Identify which cell holds the provided text, then report its (X, Y) central coordinate. 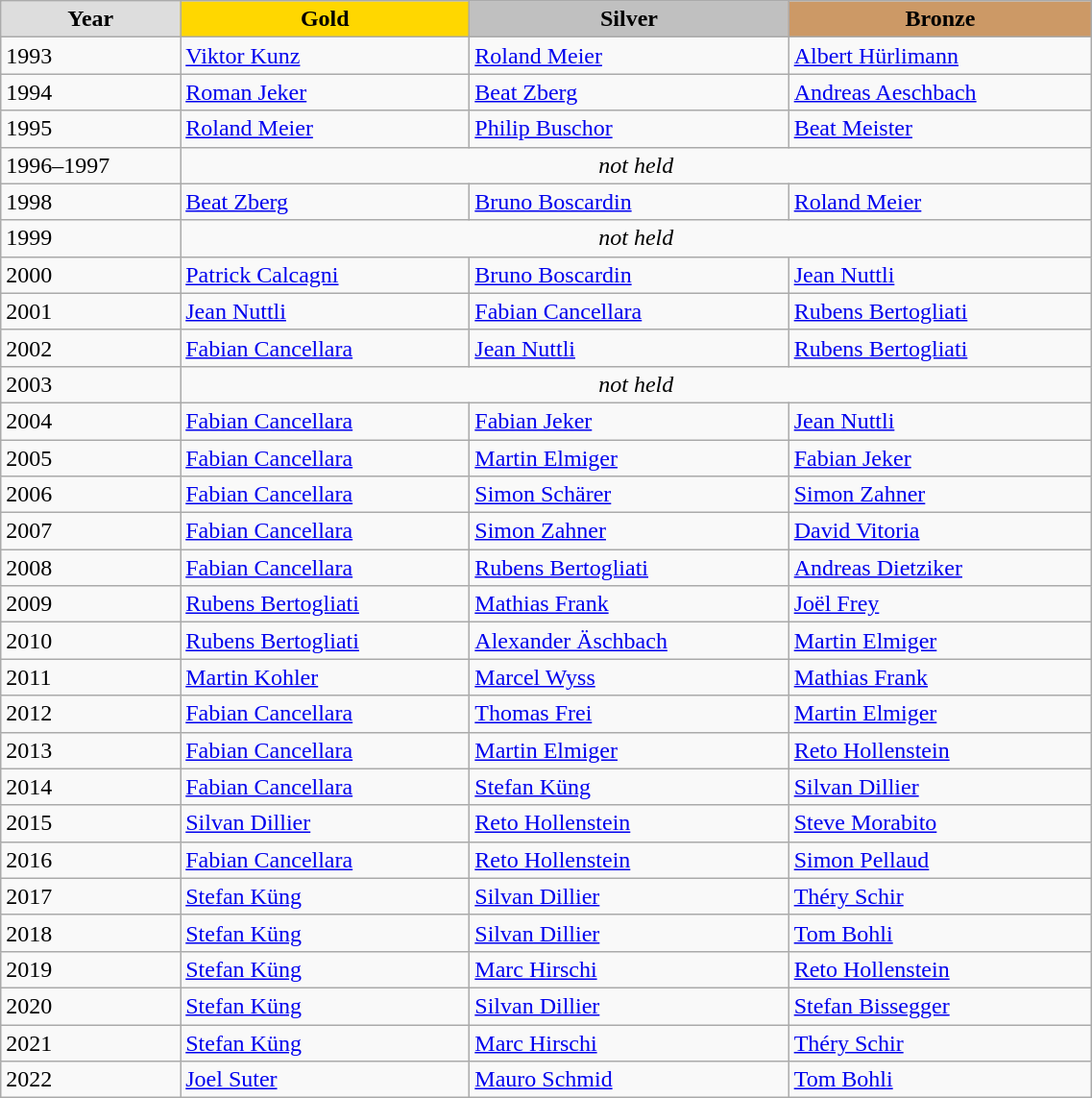
2015 (90, 823)
Year (90, 19)
Silver (629, 19)
Patrick Calcagni (325, 275)
1995 (90, 129)
Joel Suter (325, 1080)
2012 (90, 714)
2020 (90, 1006)
2009 (90, 604)
2016 (90, 860)
2000 (90, 275)
2003 (90, 384)
2005 (90, 458)
2013 (90, 750)
2002 (90, 348)
Steve Morabito (940, 823)
Philip Buschor (629, 129)
2008 (90, 568)
Beat Meister (940, 129)
2017 (90, 896)
2006 (90, 495)
Alexander Äschbach (629, 641)
Joël Frey (940, 604)
Simon Schärer (629, 495)
2010 (90, 641)
1994 (90, 92)
2022 (90, 1080)
1999 (90, 238)
Bronze (940, 19)
1993 (90, 56)
1996–1997 (90, 165)
2014 (90, 787)
2004 (90, 421)
Simon Pellaud (940, 860)
2021 (90, 1042)
2011 (90, 677)
Roman Jeker (325, 92)
Andreas Aeschbach (940, 92)
Stefan Bissegger (940, 1006)
David Vitoria (940, 531)
Martin Kohler (325, 677)
2007 (90, 531)
Viktor Kunz (325, 56)
Marcel Wyss (629, 677)
2018 (90, 933)
2001 (90, 311)
Andreas Dietziker (940, 568)
Mauro Schmid (629, 1080)
Thomas Frei (629, 714)
Albert Hürlimann (940, 56)
Gold (325, 19)
2019 (90, 969)
1998 (90, 202)
